Scan for the cell matching the given text and deliver its [x, y] coordinate at center. 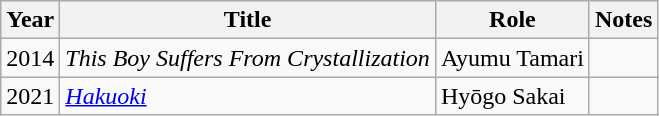
Title [248, 20]
2021 [30, 96]
This Boy Suffers From Crystallization [248, 58]
Year [30, 20]
Ayumu Tamari [512, 58]
Hakuoki [248, 96]
Role [512, 20]
Hyōgo Sakai [512, 96]
Notes [623, 20]
2014 [30, 58]
